Find where the given text appears and provide that cell's center as (X, Y) coordinate. 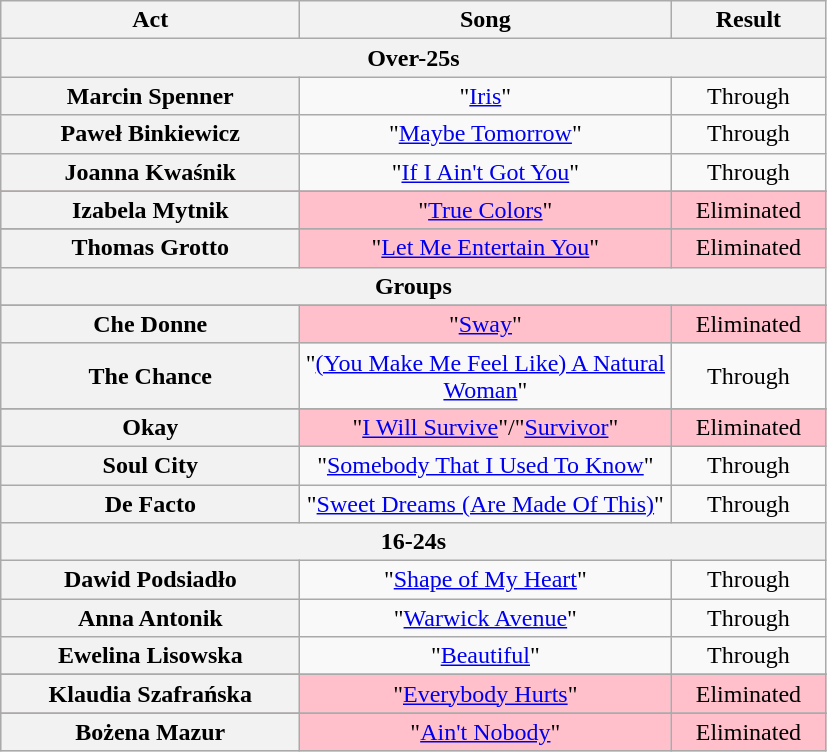
"I Will Survive"/"Survivor" (486, 427)
Ewelina Lisowska (150, 656)
"Ain't Nobody" (486, 732)
Result (748, 20)
Song (486, 20)
"Sweet Dreams (Are Made Of This)" (486, 503)
"Maybe Tomorrow" (486, 134)
"Beautiful" (486, 656)
"Iris" (486, 96)
16-24s (414, 542)
Groups (414, 286)
Izabela Mytnik (150, 210)
Soul City (150, 465)
The Chance (150, 376)
"(You Make Me Feel Like) A Natural Woman" (486, 376)
"If I Ain't Got You" (486, 172)
"True Colors" (486, 210)
"Sway" (486, 324)
"Warwick Avenue" (486, 618)
Marcin Spenner (150, 96)
Over-25s (414, 58)
"Somebody That I Used To Know" (486, 465)
Klaudia Szafrańska (150, 694)
Anna Antonik (150, 618)
Joanna Kwaśnik (150, 172)
Dawid Podsiadło (150, 580)
Paweł Binkiewicz (150, 134)
"Let Me Entertain You" (486, 248)
Che Donne (150, 324)
"Shape of My Heart" (486, 580)
Act (150, 20)
Thomas Grotto (150, 248)
De Facto (150, 503)
"Everybody Hurts" (486, 694)
Okay (150, 427)
Bożena Mazur (150, 732)
